Provide the (x, y) coordinate of the cell's center where the given text is located.  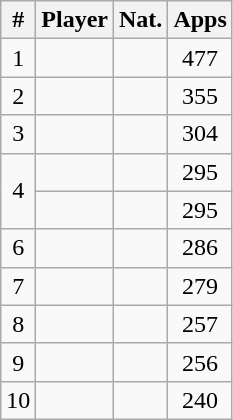
Nat. (141, 20)
286 (200, 248)
240 (200, 400)
279 (200, 286)
2 (18, 96)
Player (75, 20)
355 (200, 96)
8 (18, 324)
6 (18, 248)
256 (200, 362)
7 (18, 286)
3 (18, 134)
9 (18, 362)
477 (200, 58)
257 (200, 324)
10 (18, 400)
# (18, 20)
1 (18, 58)
304 (200, 134)
4 (18, 191)
Apps (200, 20)
